Detect which cell encompasses the target text, then output its [X, Y] center coordinate. 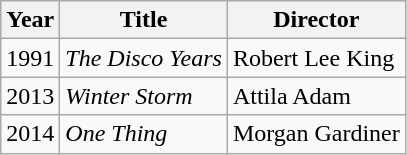
The Disco Years [144, 58]
1991 [30, 58]
Title [144, 20]
Morgan Gardiner [316, 134]
Attila Adam [316, 96]
2013 [30, 96]
Robert Lee King [316, 58]
Winter Storm [144, 96]
Director [316, 20]
2014 [30, 134]
One Thing [144, 134]
Year [30, 20]
